Return the (X, Y) coordinate for the center point of the cell that contains the specified text.  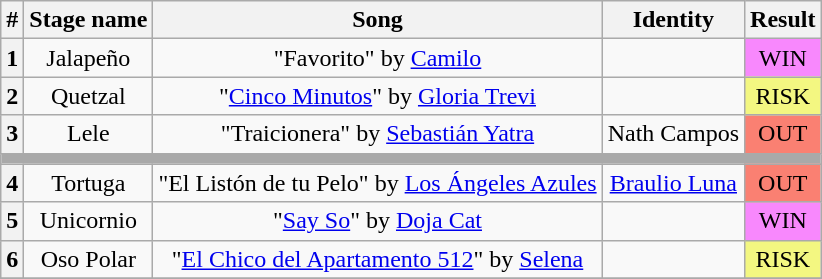
"Say So" by Doja Cat (378, 221)
1 (12, 58)
2 (12, 96)
Jalapeño (88, 58)
"Traicionera" by Sebastián Yatra (378, 134)
6 (12, 259)
Song (378, 20)
"Cinco Minutos" by Gloria Trevi (378, 96)
Tortuga (88, 183)
5 (12, 221)
Oso Polar (88, 259)
Nath Campos (673, 134)
Result (783, 20)
"Favorito" by Camilo (378, 58)
Quetzal (88, 96)
4 (12, 183)
Identity (673, 20)
Stage name (88, 20)
Lele (88, 134)
"El Listón de tu Pelo" by Los Ángeles Azules (378, 183)
3 (12, 134)
Unicornio (88, 221)
# (12, 20)
"El Chico del Apartamento 512" by Selena (378, 259)
Braulio Luna (673, 183)
